Find where the given text appears and provide that cell's center as [x, y] coordinate. 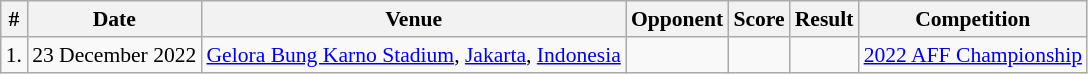
Competition [973, 19]
23 December 2022 [114, 55]
Result [824, 19]
Score [758, 19]
2022 AFF Championship [973, 55]
Date [114, 19]
Opponent [678, 19]
Gelora Bung Karno Stadium, Jakarta, Indonesia [413, 55]
# [14, 19]
Venue [413, 19]
1. [14, 55]
